For the text-containing cell, return its midpoint in [x, y] coordinate format. 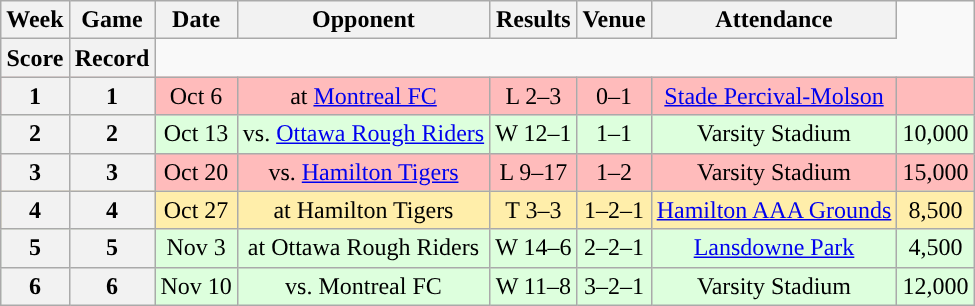
Oct 27 [196, 210]
0–1 [614, 96]
W 14–6 [534, 248]
Stade Percival-Molson [774, 96]
10,000 [936, 134]
Date [196, 20]
T 3–3 [534, 210]
vs. Montreal FC [363, 286]
Results [534, 20]
Week [35, 20]
Opponent [363, 20]
3–2–1 [614, 286]
Record [112, 58]
Attendance [774, 20]
Score [35, 58]
4,500 [936, 248]
Lansdowne Park [774, 248]
Venue [614, 20]
12,000 [936, 286]
Oct 13 [196, 134]
Hamilton AAA Grounds [774, 210]
Oct 6 [196, 96]
1–2–1 [614, 210]
L 2–3 [534, 96]
2–2–1 [614, 248]
W 11–8 [534, 286]
at Montreal FC [363, 96]
Nov 10 [196, 286]
8,500 [936, 210]
Oct 20 [196, 172]
1–1 [614, 134]
at Ottawa Rough Riders [363, 248]
vs. Hamilton Tigers [363, 172]
at Hamilton Tigers [363, 210]
Nov 3 [196, 248]
15,000 [936, 172]
L 9–17 [534, 172]
W 12–1 [534, 134]
1–2 [614, 172]
vs. Ottawa Rough Riders [363, 134]
Game [112, 20]
